Search for the cell housing the specified text and yield its [x, y] center coordinate. 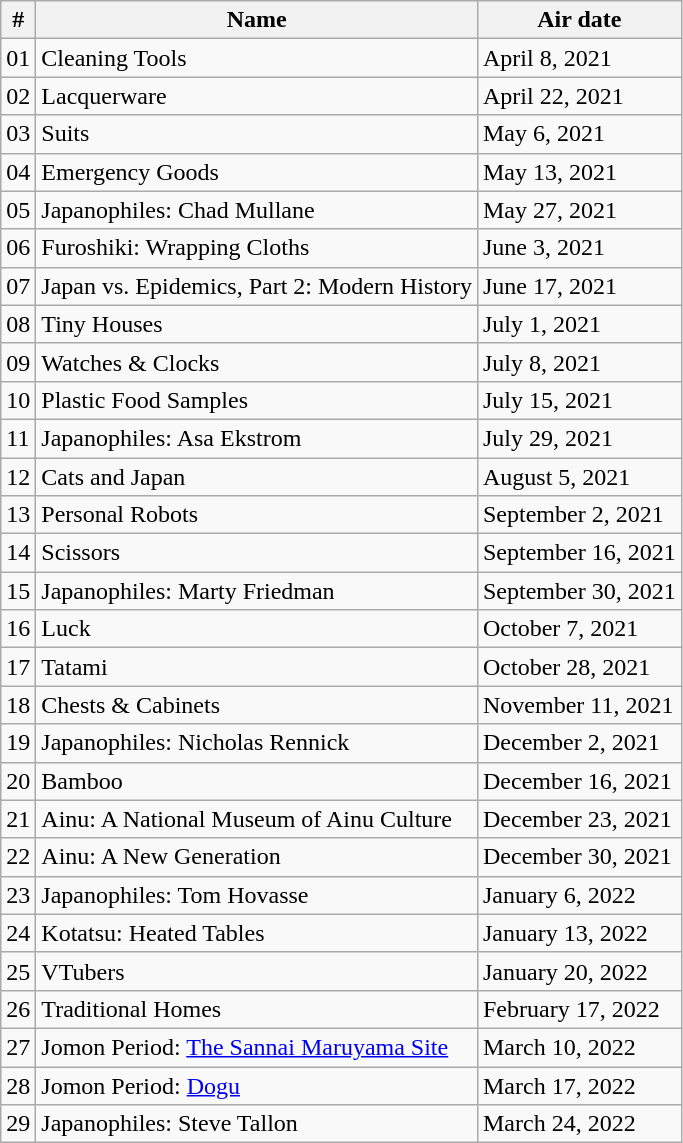
Lacquerware [257, 96]
28 [18, 1085]
13 [18, 515]
December 2, 2021 [579, 743]
Jomon Period: Dogu [257, 1085]
Japanophiles: Steve Tallon [257, 1124]
VTubers [257, 971]
Cats and Japan [257, 477]
Luck [257, 629]
September 30, 2021 [579, 591]
January 6, 2022 [579, 895]
Japanophiles: Asa Ekstrom [257, 438]
11 [18, 438]
Chests & Cabinets [257, 705]
Ainu: A National Museum of Ainu Culture [257, 819]
19 [18, 743]
16 [18, 629]
Japanophiles: Chad Mullane [257, 210]
November 11, 2021 [579, 705]
June 3, 2021 [579, 248]
29 [18, 1124]
Air date [579, 20]
April 22, 2021 [579, 96]
# [18, 20]
18 [18, 705]
March 10, 2022 [579, 1047]
July 29, 2021 [579, 438]
Japanophiles: Nicholas Rennick [257, 743]
June 17, 2021 [579, 286]
Name [257, 20]
August 5, 2021 [579, 477]
Tiny Houses [257, 324]
January 13, 2022 [579, 933]
Emergency Goods [257, 172]
Kotatsu: Heated Tables [257, 933]
03 [18, 134]
27 [18, 1047]
Watches & Clocks [257, 362]
Personal Robots [257, 515]
May 27, 2021 [579, 210]
December 23, 2021 [579, 819]
Japanophiles: Tom Hovasse [257, 895]
05 [18, 210]
Suits [257, 134]
25 [18, 971]
Plastic Food Samples [257, 400]
23 [18, 895]
July 1, 2021 [579, 324]
July 15, 2021 [579, 400]
September 16, 2021 [579, 553]
07 [18, 286]
Scissors [257, 553]
26 [18, 1009]
12 [18, 477]
14 [18, 553]
Tatami [257, 667]
21 [18, 819]
24 [18, 933]
15 [18, 591]
Furoshiki: Wrapping Cloths [257, 248]
22 [18, 857]
Ainu: A New Generation [257, 857]
February 17, 2022 [579, 1009]
Japan vs. Epidemics, Part 2: Modern History [257, 286]
Cleaning Tools [257, 58]
April 8, 2021 [579, 58]
March 17, 2022 [579, 1085]
02 [18, 96]
January 20, 2022 [579, 971]
May 13, 2021 [579, 172]
04 [18, 172]
Bamboo [257, 781]
20 [18, 781]
May 6, 2021 [579, 134]
17 [18, 667]
September 2, 2021 [579, 515]
08 [18, 324]
Japanophiles: Marty Friedman [257, 591]
December 16, 2021 [579, 781]
October 7, 2021 [579, 629]
October 28, 2021 [579, 667]
01 [18, 58]
Jomon Period: The Sannai Maruyama Site [257, 1047]
10 [18, 400]
December 30, 2021 [579, 857]
March 24, 2022 [579, 1124]
Traditional Homes [257, 1009]
July 8, 2021 [579, 362]
09 [18, 362]
06 [18, 248]
